Determine the (X, Y) coordinate at the center of the cell enclosing the given text.  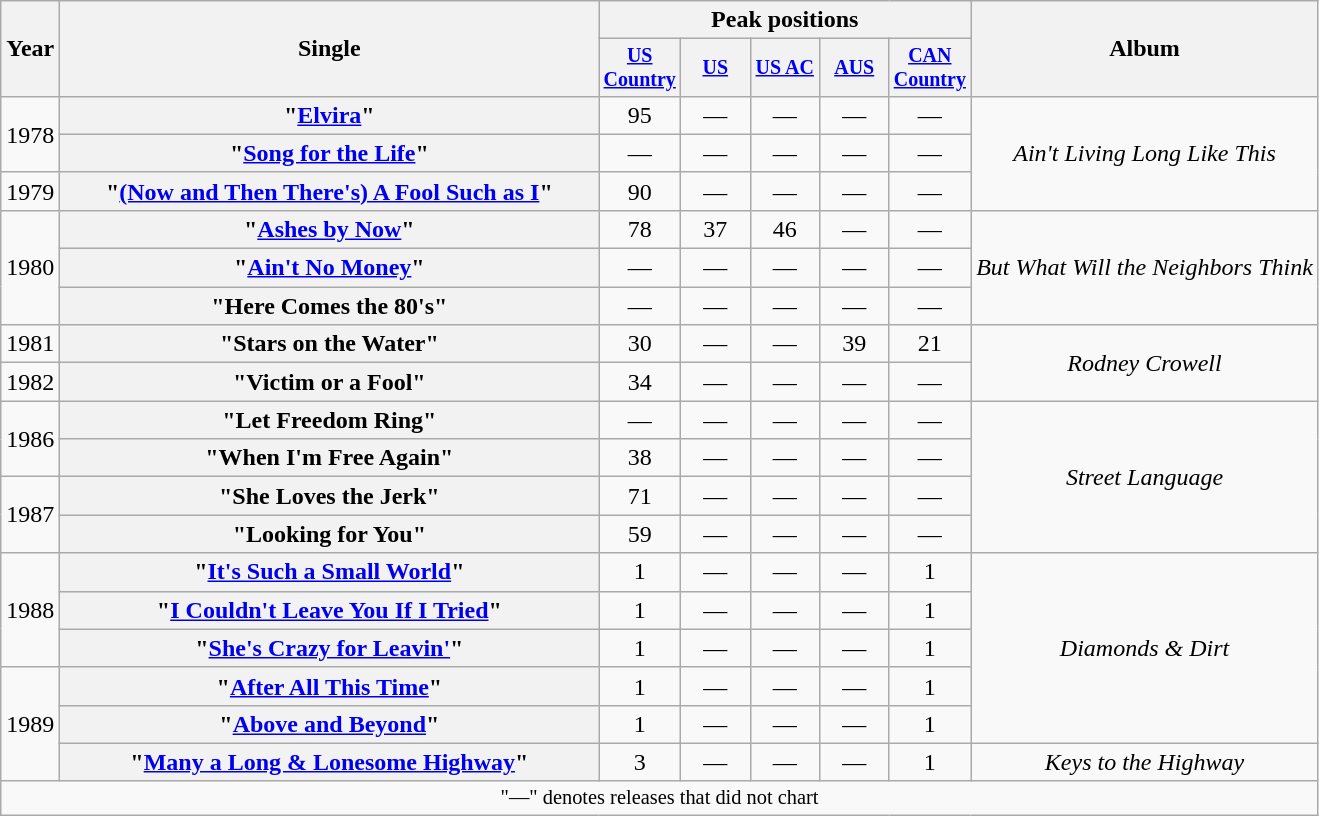
CAN Country (930, 68)
"Looking for You" (330, 534)
"She Loves the Jerk" (330, 496)
"Elvira" (330, 115)
Keys to the Highway (1145, 762)
Album (1145, 49)
US (716, 68)
78 (640, 229)
But What Will the Neighbors Think (1145, 267)
1981 (30, 344)
Single (330, 49)
"(Now and Then There's) A Fool Such as I" (330, 191)
1979 (30, 191)
"Song for the Life" (330, 153)
Peak positions (785, 20)
30 (640, 344)
AUS (854, 68)
"Victim or a Fool" (330, 382)
"After All This Time" (330, 686)
"Stars on the Water" (330, 344)
US Country (640, 68)
Rodney Crowell (1145, 363)
1978 (30, 134)
90 (640, 191)
"Ain't No Money" (330, 268)
"Let Freedom Ring" (330, 420)
71 (640, 496)
1980 (30, 267)
59 (640, 534)
1982 (30, 382)
"—" denotes releases that did not chart (660, 798)
"She's Crazy for Leavin'" (330, 648)
21 (930, 344)
"When I'm Free Again" (330, 458)
"Above and Beyond" (330, 724)
"I Couldn't Leave You If I Tried" (330, 610)
1986 (30, 439)
46 (784, 229)
Year (30, 49)
Ain't Living Long Like This (1145, 153)
Diamonds & Dirt (1145, 648)
39 (854, 344)
95 (640, 115)
3 (640, 762)
"Here Comes the 80's" (330, 306)
US AC (784, 68)
1987 (30, 515)
1988 (30, 610)
37 (716, 229)
"Many a Long & Lonesome Highway" (330, 762)
34 (640, 382)
"It's Such a Small World" (330, 572)
"Ashes by Now" (330, 229)
38 (640, 458)
1989 (30, 724)
Street Language (1145, 477)
